Capture the cell that displays the provided text and extract its (X, Y) central coordinate. 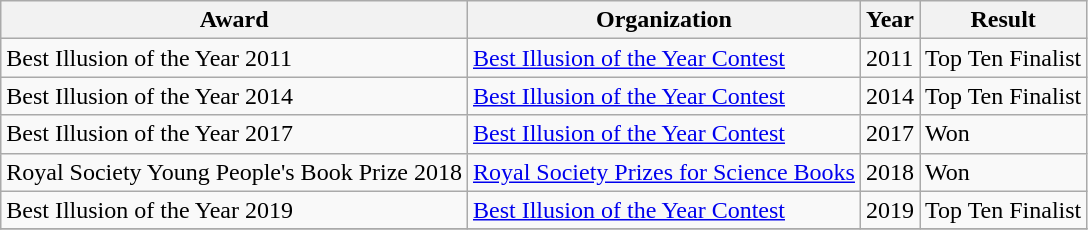
Organization (664, 20)
Royal Society Prizes for Science Books (664, 172)
Best Illusion of the Year 2014 (234, 96)
2014 (890, 96)
Result (1004, 20)
Year (890, 20)
2017 (890, 134)
2019 (890, 210)
2018 (890, 172)
Royal Society Young People's Book Prize 2018 (234, 172)
Best Illusion of the Year 2019 (234, 210)
Award (234, 20)
Best Illusion of the Year 2017 (234, 134)
Best Illusion of the Year 2011 (234, 58)
2011 (890, 58)
